Find where the given text appears and provide that cell's center as [x, y] coordinate. 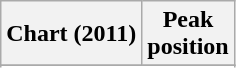
Chart (2011) [72, 34]
Peakposition [188, 34]
